Locate the cell with the specified text and output its [x, y] center coordinate. 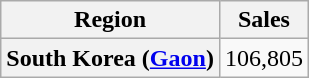
South Korea (Gaon) [110, 58]
106,805 [264, 58]
Region [110, 20]
Sales [264, 20]
